Detect which cell encompasses the target text, then output its [X, Y] center coordinate. 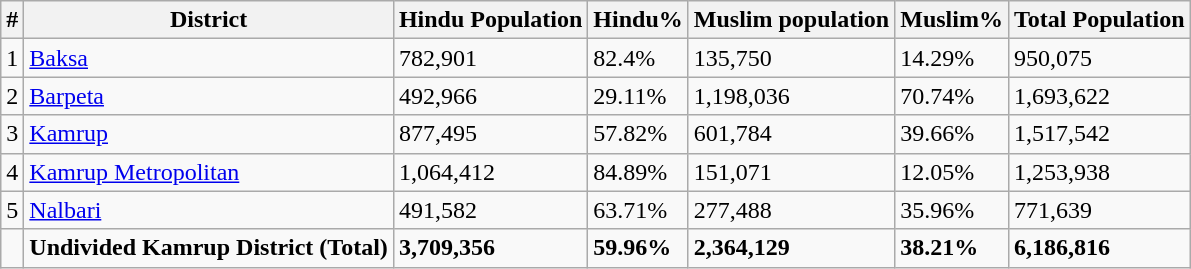
Total Population [1099, 20]
135,750 [791, 58]
38.21% [952, 248]
Kamrup Metropolitan [209, 172]
3,709,356 [490, 248]
Nalbari [209, 210]
3 [12, 134]
771,639 [1099, 210]
1,064,412 [490, 172]
82.4% [638, 58]
Undivided Kamrup District (Total) [209, 248]
Barpeta [209, 96]
14.29% [952, 58]
Kamrup [209, 134]
39.66% [952, 134]
Muslim population [791, 20]
1,517,542 [1099, 134]
12.05% [952, 172]
1,198,036 [791, 96]
57.82% [638, 134]
601,784 [791, 134]
782,901 [490, 58]
Muslim% [952, 20]
Baksa [209, 58]
# [12, 20]
1,253,938 [1099, 172]
35.96% [952, 210]
70.74% [952, 96]
Hindu% [638, 20]
877,495 [490, 134]
151,071 [791, 172]
950,075 [1099, 58]
1 [12, 58]
59.96% [638, 248]
84.89% [638, 172]
29.11% [638, 96]
492,966 [490, 96]
1,693,622 [1099, 96]
491,582 [490, 210]
63.71% [638, 210]
2 [12, 96]
6,186,816 [1099, 248]
2,364,129 [791, 248]
Hindu Population [490, 20]
5 [12, 210]
4 [12, 172]
District [209, 20]
277,488 [791, 210]
